Return the (X, Y) coordinate for the center point of the cell that contains the specified text.  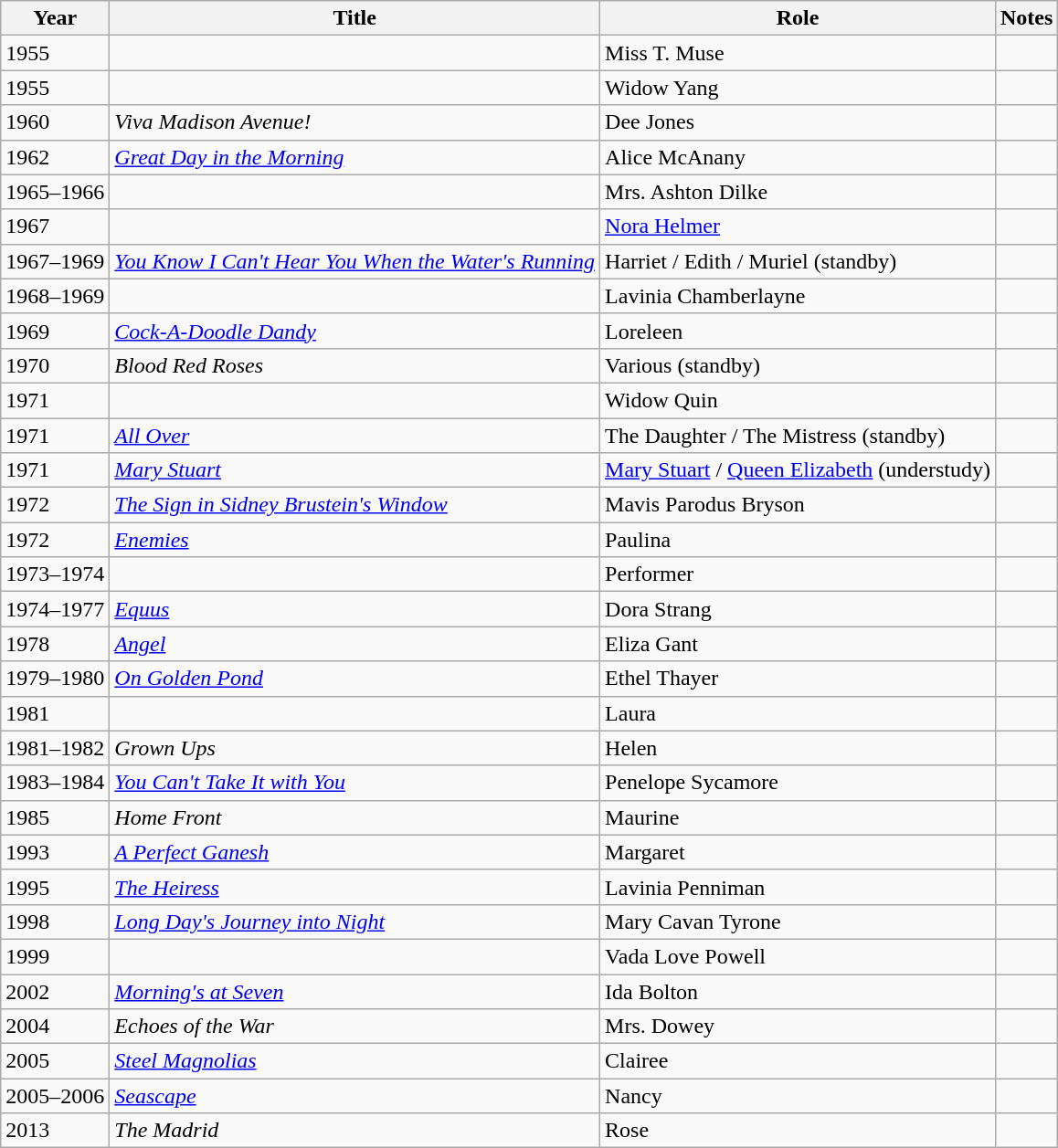
2013 (55, 1131)
1995 (55, 887)
2004 (55, 1027)
Enemies (354, 540)
Lavinia Chamberlayne (799, 296)
1960 (55, 122)
Title (354, 18)
Role (799, 18)
1970 (55, 365)
Eliza Gant (799, 644)
1981 (55, 713)
Mrs. Dowey (799, 1027)
Harriet / Edith / Muriel (standby) (799, 261)
1962 (55, 157)
Ida Bolton (799, 991)
Equus (354, 609)
Various (standby) (799, 365)
Grown Ups (354, 748)
1985 (55, 817)
Performer (799, 574)
Great Day in the Morning (354, 157)
Mary Stuart / Queen Elizabeth (understudy) (799, 470)
Paulina (799, 540)
You Know I Can't Hear You When the Water's Running (354, 261)
Maurine (799, 817)
Mary Cavan Tyrone (799, 922)
2002 (55, 991)
Year (55, 18)
On Golden Pond (354, 679)
2005 (55, 1061)
Rose (799, 1131)
Long Day's Journey into Night (354, 922)
Dora Strang (799, 609)
The Daughter / The Mistress (standby) (799, 436)
Alice McAnany (799, 157)
Viva Madison Avenue! (354, 122)
Laura (799, 713)
Helen (799, 748)
Ethel Thayer (799, 679)
The Madrid (354, 1131)
Mavis Parodus Bryson (799, 505)
1969 (55, 331)
Mrs. Ashton Dilke (799, 192)
Nancy (799, 1096)
2005–2006 (55, 1096)
1978 (55, 644)
The Heiress (354, 887)
All Over (354, 436)
1965–1966 (55, 192)
1981–1982 (55, 748)
1968–1969 (55, 296)
Vada Love Powell (799, 956)
1999 (55, 956)
The Sign in Sidney Brustein's Window (354, 505)
Morning's at Seven (354, 991)
1967–1969 (55, 261)
Widow Quin (799, 400)
Cock-A-Doodle Dandy (354, 331)
Blood Red Roses (354, 365)
Lavinia Penniman (799, 887)
A Perfect Ganesh (354, 852)
Notes (1026, 18)
Nora Helmer (799, 226)
Steel Magnolias (354, 1061)
Mary Stuart (354, 470)
Miss T. Muse (799, 53)
Echoes of the War (354, 1027)
You Can't Take It with You (354, 783)
Loreleen (799, 331)
1979–1980 (55, 679)
1967 (55, 226)
1983–1984 (55, 783)
Clairee (799, 1061)
Dee Jones (799, 122)
1998 (55, 922)
1974–1977 (55, 609)
Angel (354, 644)
Penelope Sycamore (799, 783)
1993 (55, 852)
1973–1974 (55, 574)
Home Front (354, 817)
Widow Yang (799, 88)
Margaret (799, 852)
Seascape (354, 1096)
